Find where the given text appears and provide that cell's center as (x, y) coordinate. 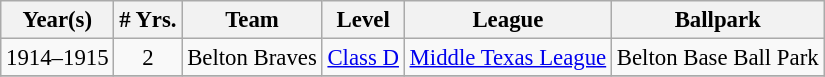
Level (363, 20)
Belton Braves (252, 58)
# Yrs. (148, 20)
Middle Texas League (508, 58)
Class D (363, 58)
2 (148, 58)
Belton Base Ball Park (717, 58)
League (508, 20)
Year(s) (58, 20)
Team (252, 20)
1914–1915 (58, 58)
Ballpark (717, 20)
